Find where the given text appears and provide that cell's center as [x, y] coordinate. 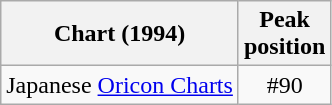
Japanese Oricon Charts [120, 85]
#90 [284, 85]
Chart (1994) [120, 34]
Peak position [284, 34]
